Extract the [X, Y] coordinate from the center of the cell holding the provided text.  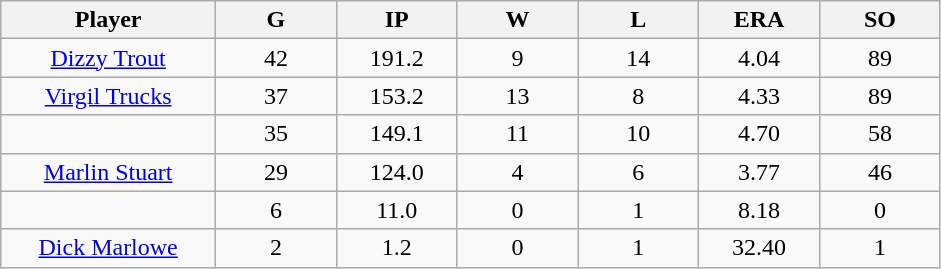
124.0 [396, 172]
9 [518, 58]
35 [276, 134]
Marlin Stuart [108, 172]
Virgil Trucks [108, 96]
149.1 [396, 134]
SO [880, 20]
11.0 [396, 210]
46 [880, 172]
Player [108, 20]
14 [638, 58]
IP [396, 20]
G [276, 20]
Dick Marlowe [108, 248]
10 [638, 134]
L [638, 20]
13 [518, 96]
191.2 [396, 58]
4.04 [760, 58]
4.70 [760, 134]
8.18 [760, 210]
4 [518, 172]
8 [638, 96]
11 [518, 134]
29 [276, 172]
58 [880, 134]
4.33 [760, 96]
ERA [760, 20]
1.2 [396, 248]
42 [276, 58]
37 [276, 96]
32.40 [760, 248]
W [518, 20]
3.77 [760, 172]
2 [276, 248]
Dizzy Trout [108, 58]
153.2 [396, 96]
